Extract the (x, y) coordinate from the center of the cell holding the provided text.  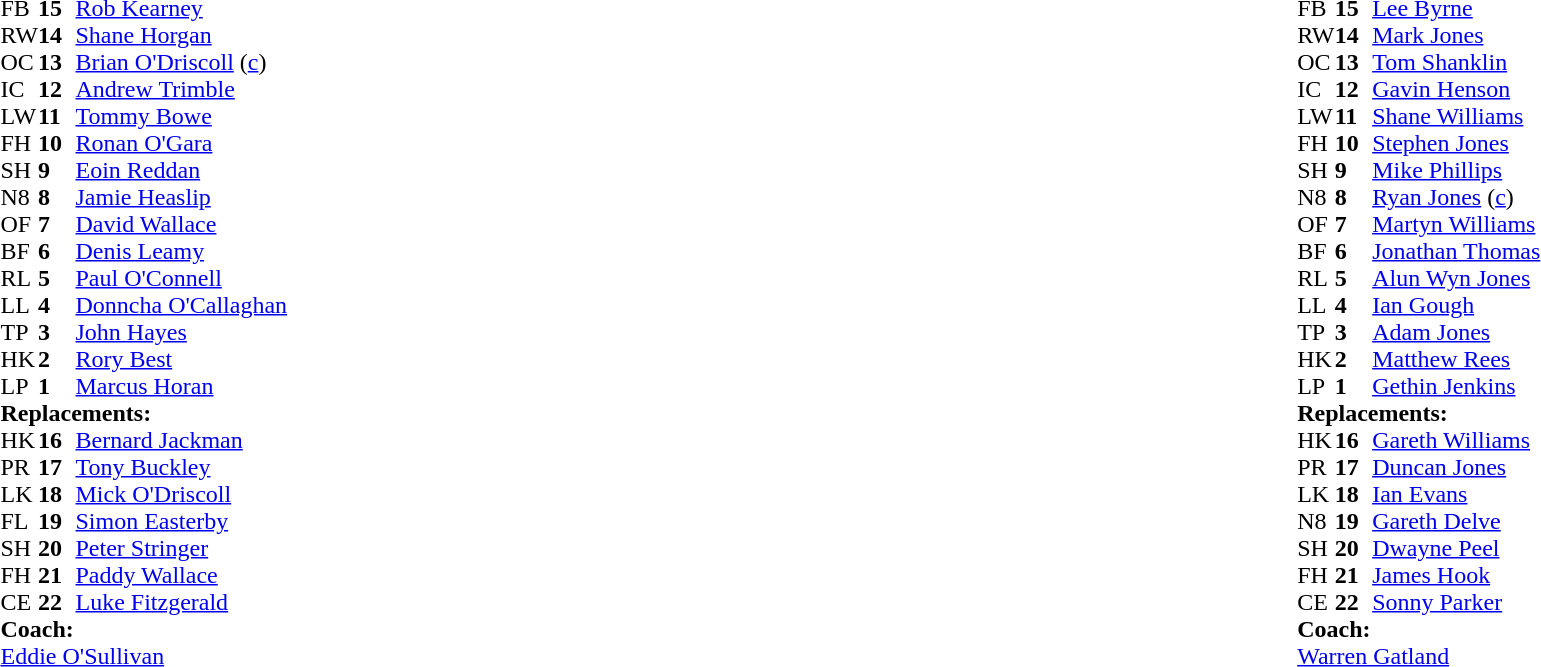
Ryan Jones (c) (1456, 198)
Mark Jones (1456, 36)
Dwayne Peel (1456, 548)
Ronan O'Gara (182, 144)
James Hook (1456, 576)
Brian O'Driscoll (c) (182, 62)
John Hayes (182, 332)
Ian Gough (1456, 306)
Gareth Delve (1456, 522)
Jamie Heaslip (182, 198)
Gavin Henson (1456, 90)
Gareth Williams (1456, 440)
Shane Horgan (182, 36)
Jonathan Thomas (1456, 252)
Gethin Jenkins (1456, 386)
Donncha O'Callaghan (182, 306)
Shane Williams (1456, 116)
Peter Stringer (182, 548)
Adam Jones (1456, 332)
Tommy Bowe (182, 116)
Andrew Trimble (182, 90)
Paddy Wallace (182, 576)
Tom Shanklin (1456, 62)
Matthew Rees (1456, 360)
Denis Leamy (182, 252)
Martyn Williams (1456, 224)
Paul O'Connell (182, 278)
Ian Evans (1456, 494)
Stephen Jones (1456, 144)
Bernard Jackman (182, 440)
Marcus Horan (182, 386)
Eoin Reddan (182, 170)
Alun Wyn Jones (1456, 278)
Duncan Jones (1456, 468)
David Wallace (182, 224)
Mick O'Driscoll (182, 494)
Mike Phillips (1456, 170)
Sonny Parker (1456, 602)
Rory Best (182, 360)
Tony Buckley (182, 468)
FL (19, 522)
Simon Easterby (182, 522)
Luke Fitzgerald (182, 602)
